Identify which cell holds the provided text, then report its (X, Y) central coordinate. 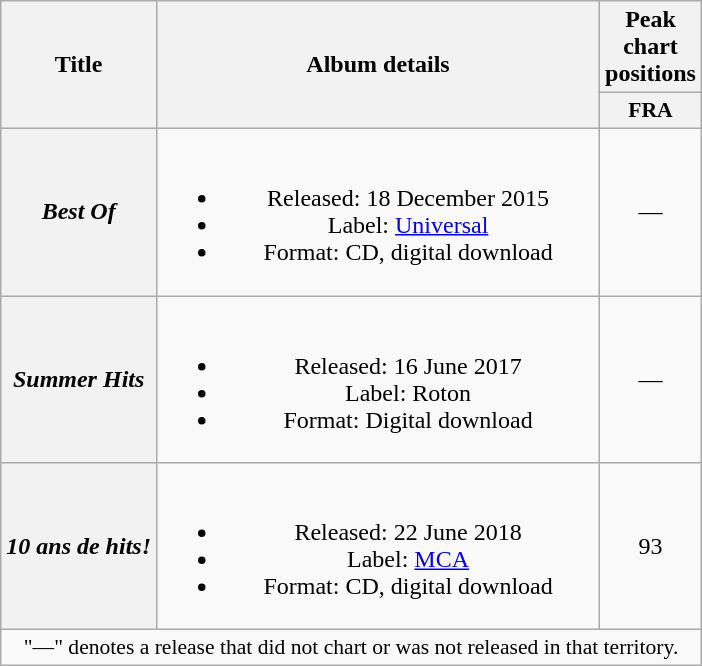
Album details (378, 65)
Released: 16 June 2017Label: RotonFormat: Digital download (378, 380)
Released: 18 December 2015Label: UniversalFormat: CD, digital download (378, 212)
Summer Hits (79, 380)
Best Of (79, 212)
10 ans de hits! (79, 546)
93 (651, 546)
"—" denotes a release that did not chart or was not released in that territory. (352, 648)
Released: 22 June 2018Label: MCAFormat: CD, digital download (378, 546)
FRA (651, 111)
Title (79, 65)
Peak chart positions (651, 47)
